Search for the cell housing the specified text and yield its [X, Y] center coordinate. 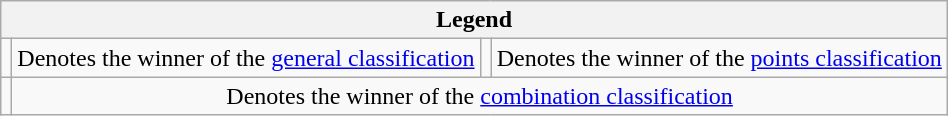
Denotes the winner of the combination classification [480, 96]
Denotes the winner of the general classification [246, 58]
Denotes the winner of the points classification [719, 58]
Legend [474, 20]
